Return the (X, Y) coordinate for the center point of the cell that contains the specified text.  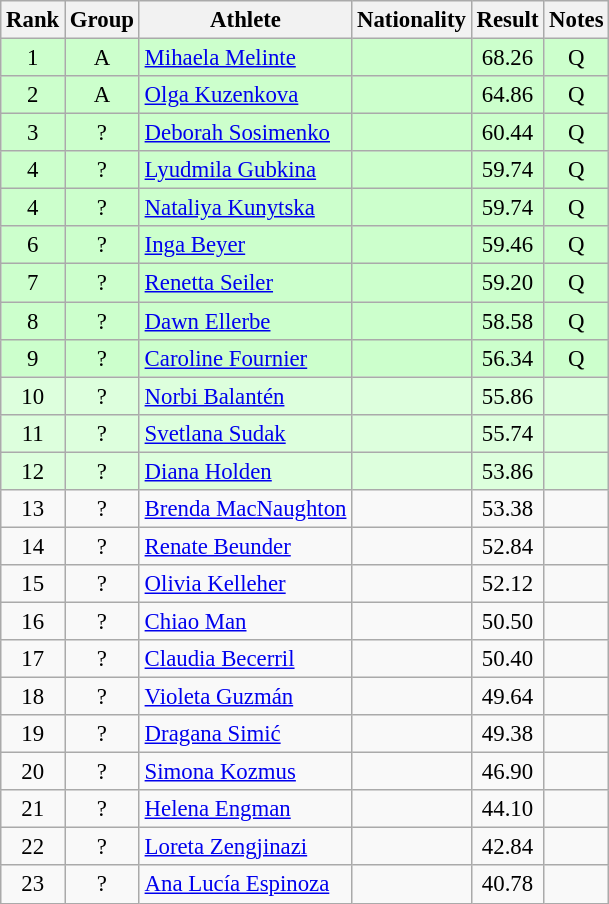
Athlete (245, 20)
2 (33, 95)
Svetlana Sudak (245, 433)
59.20 (508, 283)
Nationality (412, 20)
Dawn Ellerbe (245, 321)
15 (33, 584)
16 (33, 621)
68.26 (508, 58)
44.10 (508, 809)
46.90 (508, 772)
Violeta Guzmán (245, 697)
50.40 (508, 659)
Renetta Seiler (245, 283)
17 (33, 659)
53.86 (508, 471)
Claudia Becerril (245, 659)
12 (33, 471)
55.74 (508, 433)
52.12 (508, 584)
22 (33, 847)
Inga Beyer (245, 245)
Chiao Man (245, 621)
Norbi Balantén (245, 396)
Mihaela Melinte (245, 58)
3 (33, 133)
14 (33, 546)
9 (33, 358)
56.34 (508, 358)
Result (508, 20)
Diana Holden (245, 471)
Notes (576, 20)
Brenda MacNaughton (245, 509)
58.58 (508, 321)
20 (33, 772)
7 (33, 283)
21 (33, 809)
10 (33, 396)
11 (33, 433)
18 (33, 697)
Caroline Fournier (245, 358)
Dragana Simić (245, 734)
64.86 (508, 95)
19 (33, 734)
Loreta Zengjinazi (245, 847)
49.38 (508, 734)
55.86 (508, 396)
1 (33, 58)
Rank (33, 20)
6 (33, 245)
23 (33, 885)
Ana Lucía Espinoza (245, 885)
49.64 (508, 697)
Olga Kuzenkova (245, 95)
Group (102, 20)
50.50 (508, 621)
52.84 (508, 546)
42.84 (508, 847)
Renate Beunder (245, 546)
Helena Engman (245, 809)
40.78 (508, 885)
59.46 (508, 245)
13 (33, 509)
Simona Kozmus (245, 772)
Lyudmila Gubkina (245, 170)
Olivia Kelleher (245, 584)
60.44 (508, 133)
8 (33, 321)
Nataliya Kunytska (245, 208)
Deborah Sosimenko (245, 133)
53.38 (508, 509)
